Return [x, y] of the center of cell containing provided text 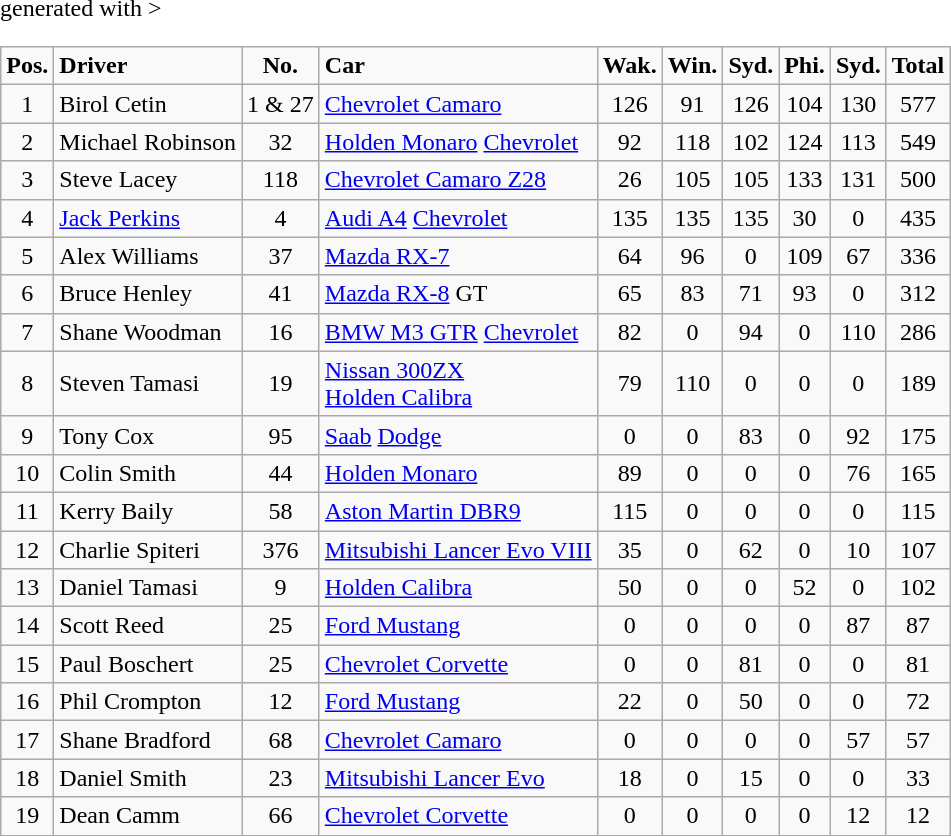
Kerry Baily [148, 511]
131 [858, 180]
23 [281, 778]
14 [28, 626]
376 [281, 549]
37 [281, 256]
89 [630, 473]
91 [692, 104]
Mitsubishi Lancer Evo VIII [458, 549]
93 [805, 294]
13 [28, 588]
7 [28, 332]
109 [805, 256]
Mitsubishi Lancer Evo [458, 778]
Audi A4 Chevrolet [458, 218]
82 [630, 332]
Bruce Henley [148, 294]
286 [918, 332]
130 [858, 104]
5 [28, 256]
165 [918, 473]
1 [28, 104]
No. [281, 66]
Total [918, 66]
107 [918, 549]
95 [281, 435]
Aston Martin DBR9 [458, 511]
Tony Cox [148, 435]
2 [28, 142]
11 [28, 511]
Daniel Smith [148, 778]
30 [805, 218]
189 [918, 384]
Colin Smith [148, 473]
Shane Woodman [148, 332]
Jack Perkins [148, 218]
500 [918, 180]
Michael Robinson [148, 142]
Phi. [805, 66]
62 [751, 549]
Shane Bradford [148, 740]
133 [805, 180]
113 [858, 142]
3 [28, 180]
Paul Boschert [148, 664]
64 [630, 256]
Driver [148, 66]
67 [858, 256]
72 [918, 702]
Mazda RX-8 GT [458, 294]
Win. [692, 66]
68 [281, 740]
BMW M3 GTR Chevrolet [458, 332]
Phil Crompton [148, 702]
Chevrolet Camaro Z28 [458, 180]
577 [918, 104]
65 [630, 294]
Mazda RX-7 [458, 256]
175 [918, 435]
312 [918, 294]
41 [281, 294]
Charlie Spiteri [148, 549]
79 [630, 384]
549 [918, 142]
76 [858, 473]
6 [28, 294]
66 [281, 816]
Alex Williams [148, 256]
Daniel Tamasi [148, 588]
104 [805, 104]
17 [28, 740]
44 [281, 473]
Holden Calibra [458, 588]
26 [630, 180]
71 [751, 294]
Wak. [630, 66]
Saab Dodge [458, 435]
Steven Tamasi [148, 384]
Birol Cetin [148, 104]
32 [281, 142]
8 [28, 384]
Car [458, 66]
124 [805, 142]
1 & 27 [281, 104]
336 [918, 256]
94 [751, 332]
Nissan 300ZX Holden Calibra [458, 384]
Pos. [28, 66]
Holden Monaro [458, 473]
22 [630, 702]
33 [918, 778]
Dean Camm [148, 816]
52 [805, 588]
Steve Lacey [148, 180]
35 [630, 549]
Scott Reed [148, 626]
96 [692, 256]
435 [918, 218]
Holden Monaro Chevrolet [458, 142]
58 [281, 511]
